Extract the [X, Y] coordinate from the center of the cell holding the provided text.  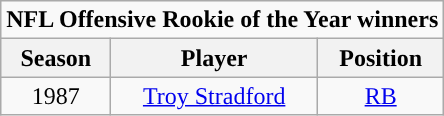
RB [381, 96]
Season [56, 58]
Player [214, 58]
1987 [56, 96]
Troy Stradford [214, 96]
Position [381, 58]
NFL Offensive Rookie of the Year winners [222, 20]
